Extract the (X, Y) coordinate from the center of the cell holding the provided text.  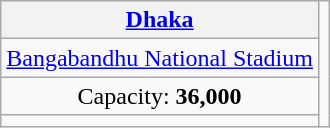
Dhaka (160, 20)
Bangabandhu National Stadium (160, 58)
Capacity: 36,000 (160, 96)
